Detect which cell encompasses the target text, then output its [x, y] center coordinate. 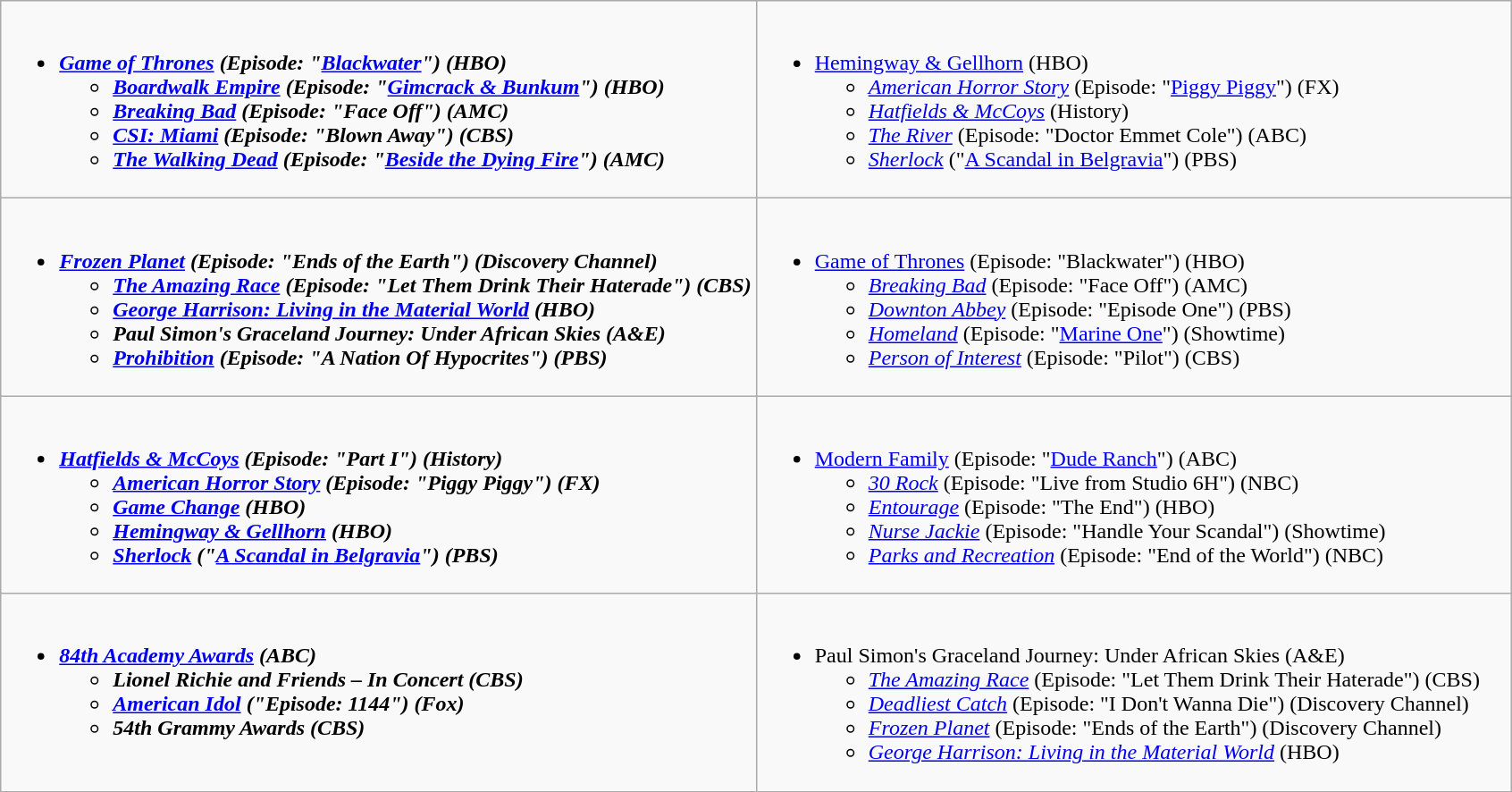
84th Academy Awards (ABC)Lionel Richie and Friends – In Concert (CBS)American Idol ("Episode: 1144") (Fox)54th Grammy Awards (CBS) [379, 692]
